Provide the (x, y) coordinate of the cell's center where the given text is located.  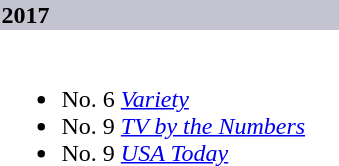
2017 (170, 15)
